Output the [X, Y] coordinate of the center of the cell containing the given text.  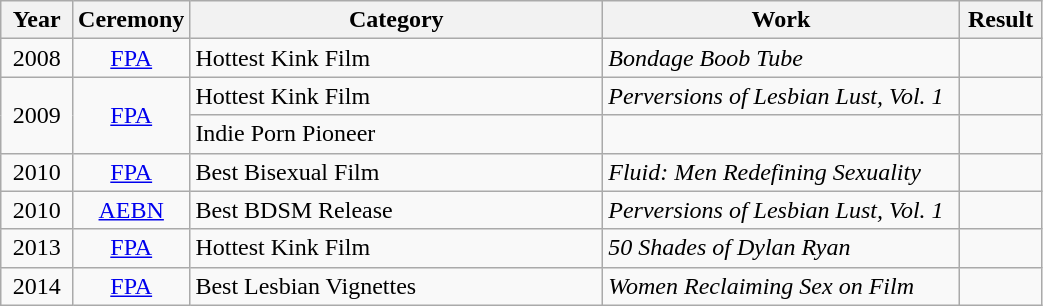
Category [396, 20]
50 Shades of Dylan Ryan [781, 248]
Result [1000, 20]
Best Lesbian Vignettes [396, 286]
Bondage Boob Tube [781, 58]
Ceremony [132, 20]
Best Bisexual Film [396, 172]
Year [37, 20]
Fluid: Men Redefining Sexuality [781, 172]
AEBN [132, 210]
2014 [37, 286]
Women Reclaiming Sex on Film [781, 286]
Best BDSM Release [396, 210]
2008 [37, 58]
Indie Porn Pioneer [396, 134]
2009 [37, 115]
Work [781, 20]
2013 [37, 248]
